From the cell containing the given text, extract its center point as (X, Y) coordinate. 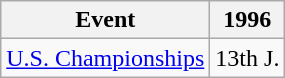
1996 (248, 20)
13th J. (248, 58)
Event (106, 20)
U.S. Championships (106, 58)
